Find where the given text appears and provide that cell's center as (X, Y) coordinate. 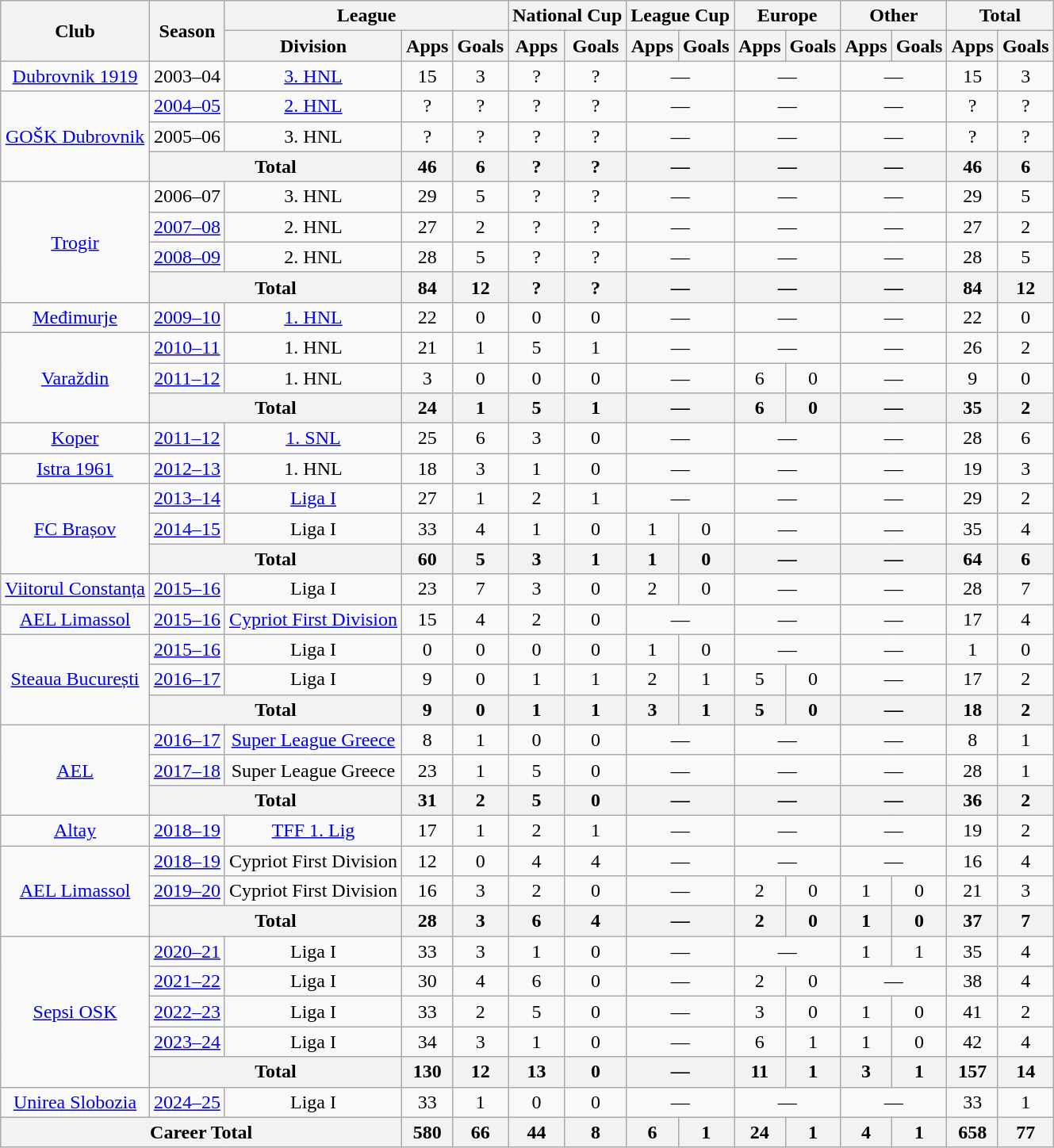
2005–06 (187, 136)
2024–25 (187, 1102)
1. SNL (312, 438)
44 (537, 1132)
60 (427, 559)
580 (427, 1132)
Europe (788, 16)
Other (894, 16)
2009–10 (187, 317)
11 (760, 1072)
64 (972, 559)
37 (972, 921)
Season (187, 31)
25 (427, 438)
League Cup (680, 16)
National Cup (568, 16)
Club (75, 31)
Varaždin (75, 377)
Međimurje (75, 317)
66 (481, 1132)
League (366, 16)
Viitorul Constanța (75, 589)
Trogir (75, 242)
2014–15 (187, 529)
FC Brașov (75, 529)
GOŠK Dubrovnik (75, 136)
2021–22 (187, 982)
157 (972, 1072)
2017–18 (187, 770)
Dubrovnik 1919 (75, 76)
Sepsi OSK (75, 1012)
2010–11 (187, 347)
2013–14 (187, 499)
34 (427, 1042)
Division (312, 46)
2022–23 (187, 1012)
41 (972, 1012)
2007–08 (187, 227)
TFF 1. Lig (312, 830)
Istra 1961 (75, 469)
2023–24 (187, 1042)
2012–13 (187, 469)
AEL (75, 770)
Steaua București (75, 679)
2019–20 (187, 891)
2004–05 (187, 106)
38 (972, 982)
2006–07 (187, 197)
36 (972, 800)
14 (1025, 1072)
13 (537, 1072)
2008–09 (187, 257)
30 (427, 982)
2003–04 (187, 76)
31 (427, 800)
658 (972, 1132)
77 (1025, 1132)
42 (972, 1042)
Unirea Slobozia (75, 1102)
130 (427, 1072)
2020–21 (187, 951)
26 (972, 347)
Koper (75, 438)
Career Total (201, 1132)
Altay (75, 830)
